Find where the given text appears and provide that cell's center as (x, y) coordinate. 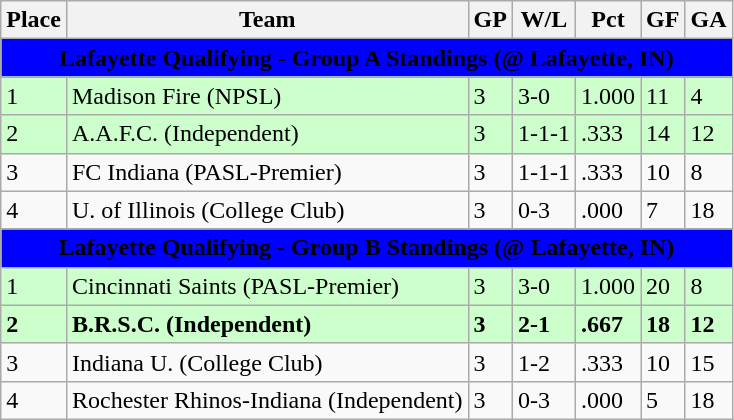
Team (267, 20)
Madison Fire (NPSL) (267, 96)
11 (663, 96)
FC Indiana (PASL-Premier) (267, 172)
Indiana U. (College Club) (267, 362)
Lafayette Qualifying - Group B Standings (@ Lafayette, IN) (366, 248)
Cincinnati Saints (PASL-Premier) (267, 286)
.667 (608, 324)
15 (708, 362)
GP (490, 20)
W/L (544, 20)
U. of Illinois (College Club) (267, 210)
14 (663, 134)
7 (663, 210)
1-2 (544, 362)
5 (663, 400)
20 (663, 286)
GA (708, 20)
GF (663, 20)
B.R.S.C. (Independent) (267, 324)
2-1 (544, 324)
Pct (608, 20)
Rochester Rhinos-Indiana (Independent) (267, 400)
Place (34, 20)
A.A.F.C. (Independent) (267, 134)
Lafayette Qualifying - Group A Standings (@ Lafayette, IN) (366, 58)
